Detect which cell encompasses the target text, then output its (X, Y) center coordinate. 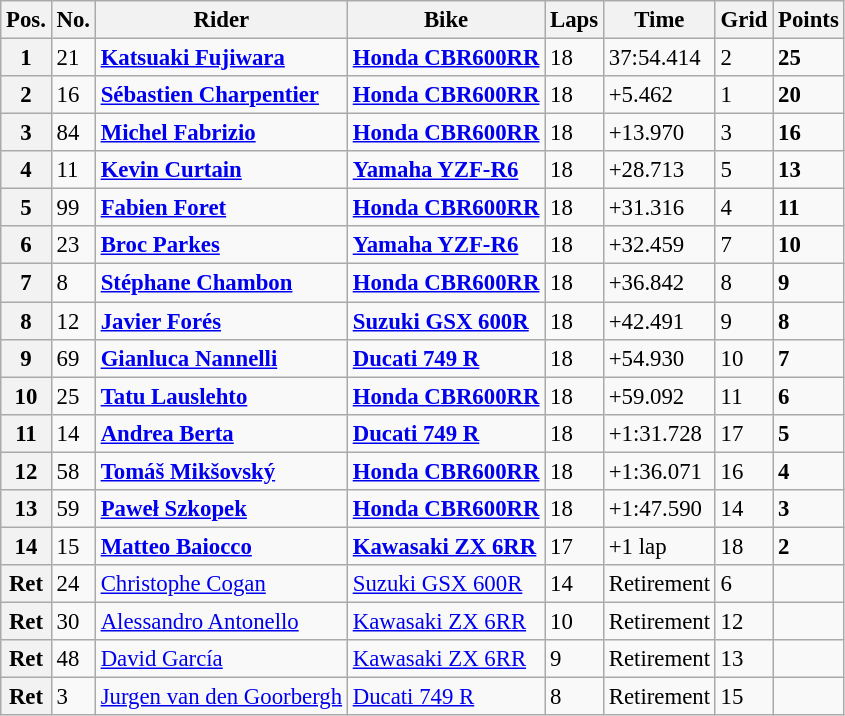
Andrea Berta (221, 433)
37:54.414 (659, 58)
20 (808, 95)
+32.459 (659, 245)
Time (659, 20)
Grid (744, 20)
Fabien Foret (221, 208)
Christophe Cogan (221, 584)
48 (73, 659)
+1:36.071 (659, 471)
Jurgen van den Goorbergh (221, 697)
23 (73, 245)
No. (73, 20)
David García (221, 659)
Katsuaki Fujiwara (221, 58)
+36.842 (659, 283)
Stéphane Chambon (221, 283)
Tomáš Mikšovský (221, 471)
Matteo Baiocco (221, 546)
+1:31.728 (659, 433)
+59.092 (659, 396)
+42.491 (659, 321)
24 (73, 584)
+13.970 (659, 133)
Alessandro Antonello (221, 621)
Paweł Szkopek (221, 509)
+1:47.590 (659, 509)
21 (73, 58)
Pos. (26, 20)
59 (73, 509)
Gianluca Nannelli (221, 358)
Rider (221, 20)
69 (73, 358)
+31.316 (659, 208)
Sébastien Charpentier (221, 95)
+54.930 (659, 358)
+5.462 (659, 95)
99 (73, 208)
30 (73, 621)
Laps (574, 20)
Kevin Curtain (221, 170)
Broc Parkes (221, 245)
Points (808, 20)
+28.713 (659, 170)
+1 lap (659, 546)
Michel Fabrizio (221, 133)
Tatu Lauslehto (221, 396)
58 (73, 471)
Bike (446, 20)
84 (73, 133)
Javier Forés (221, 321)
